From the cell containing the given text, extract its center point as (X, Y) coordinate. 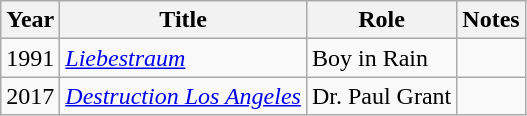
1991 (30, 58)
Destruction Los Angeles (184, 96)
Year (30, 20)
Dr. Paul Grant (381, 96)
Notes (491, 20)
Title (184, 20)
Role (381, 20)
2017 (30, 96)
Liebestraum (184, 58)
Boy in Rain (381, 58)
